Pinpoint the cell where the given text exists, returning its [x, y] midpoint coordinate. 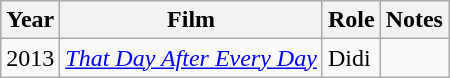
2013 [30, 58]
Film [192, 20]
Notes [414, 20]
Year [30, 20]
Didi [351, 58]
That Day After Every Day [192, 58]
Role [351, 20]
